Capture the cell that displays the provided text and extract its [x, y] central coordinate. 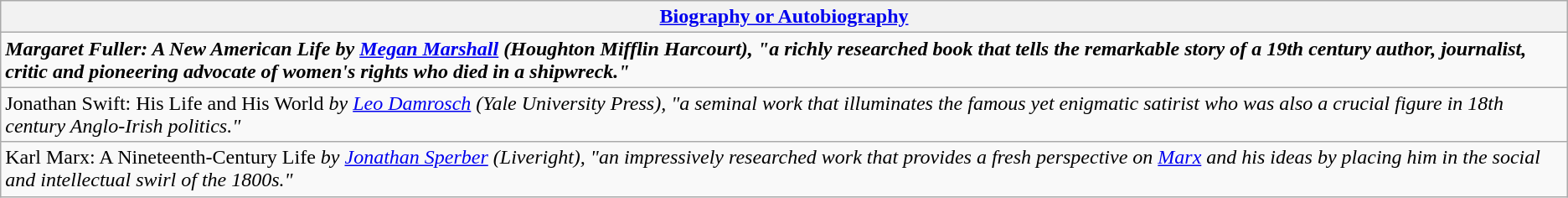
Biography or Autobiography [784, 17]
